Identify which cell holds the provided text, then report its (x, y) central coordinate. 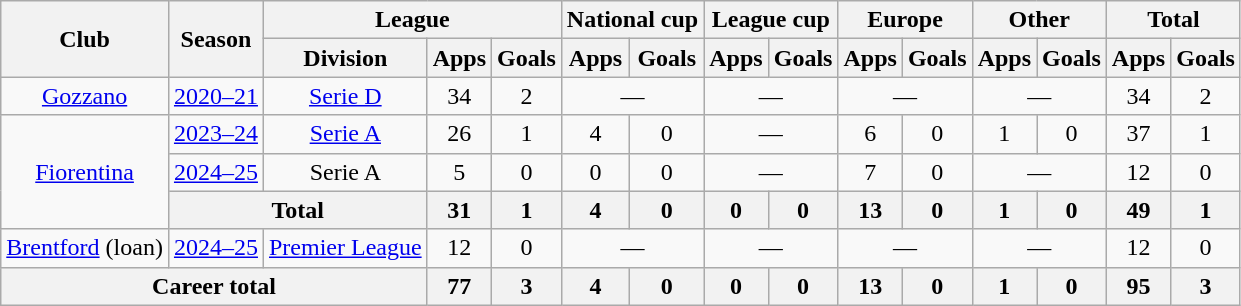
77 (459, 286)
95 (1138, 286)
5 (459, 172)
2020–21 (216, 96)
Club (85, 39)
Division (345, 58)
Brentford (loan) (85, 248)
37 (1138, 134)
26 (459, 134)
Career total (214, 286)
6 (870, 134)
Europe (905, 20)
National cup (632, 20)
49 (1138, 210)
2023–24 (216, 134)
Fiorentina (85, 172)
Gozzano (85, 96)
Other (1039, 20)
7 (870, 172)
League (412, 20)
31 (459, 210)
Premier League (345, 248)
Serie D (345, 96)
League cup (771, 20)
Season (216, 39)
